Output the [x, y] coordinate of the center of the cell containing the given text.  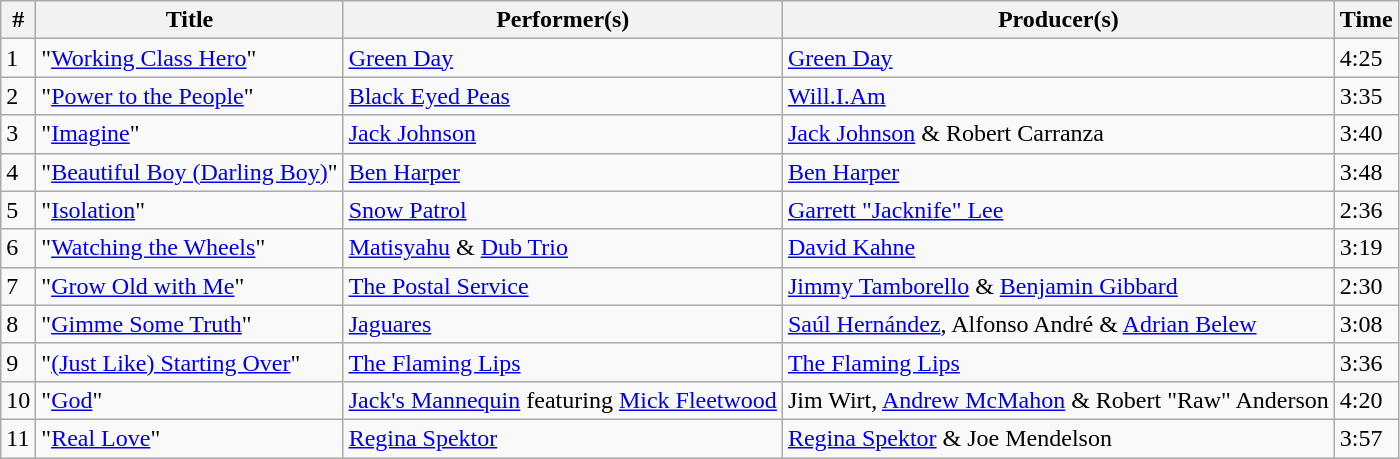
"Real Love" [190, 438]
3:19 [1366, 248]
"Imagine" [190, 134]
3:08 [1366, 324]
# [18, 20]
1 [18, 58]
"Beautiful Boy (Darling Boy)" [190, 172]
Regina Spektor [562, 438]
Performer(s) [562, 20]
"Gimme Some Truth" [190, 324]
"Working Class Hero" [190, 58]
"Watching the Wheels" [190, 248]
4 [18, 172]
Jaguares [562, 324]
The Postal Service [562, 286]
2 [18, 96]
Time [1366, 20]
Jack Johnson [562, 134]
Matisyahu & Dub Trio [562, 248]
Jim Wirt, Andrew McMahon & Robert "Raw" Anderson [1058, 400]
2:30 [1366, 286]
7 [18, 286]
David Kahne [1058, 248]
Snow Patrol [562, 210]
3:48 [1366, 172]
3:35 [1366, 96]
9 [18, 362]
"God" [190, 400]
3:40 [1366, 134]
Black Eyed Peas [562, 96]
5 [18, 210]
Saúl Hernández, Alfonso André & Adrian Belew [1058, 324]
"(Just Like) Starting Over" [190, 362]
3:57 [1366, 438]
10 [18, 400]
4:20 [1366, 400]
Jimmy Tamborello & Benjamin Gibbard [1058, 286]
11 [18, 438]
2:36 [1366, 210]
Regina Spektor & Joe Mendelson [1058, 438]
Will.I.Am [1058, 96]
Jack's Mannequin featuring Mick Fleetwood [562, 400]
3:36 [1366, 362]
Jack Johnson & Robert Carranza [1058, 134]
"Isolation" [190, 210]
"Power to the People" [190, 96]
Title [190, 20]
6 [18, 248]
8 [18, 324]
3 [18, 134]
"Grow Old with Me" [190, 286]
4:25 [1366, 58]
Garrett "Jacknife" Lee [1058, 210]
Producer(s) [1058, 20]
